Extract the [X, Y] coordinate from the center of the cell holding the provided text.  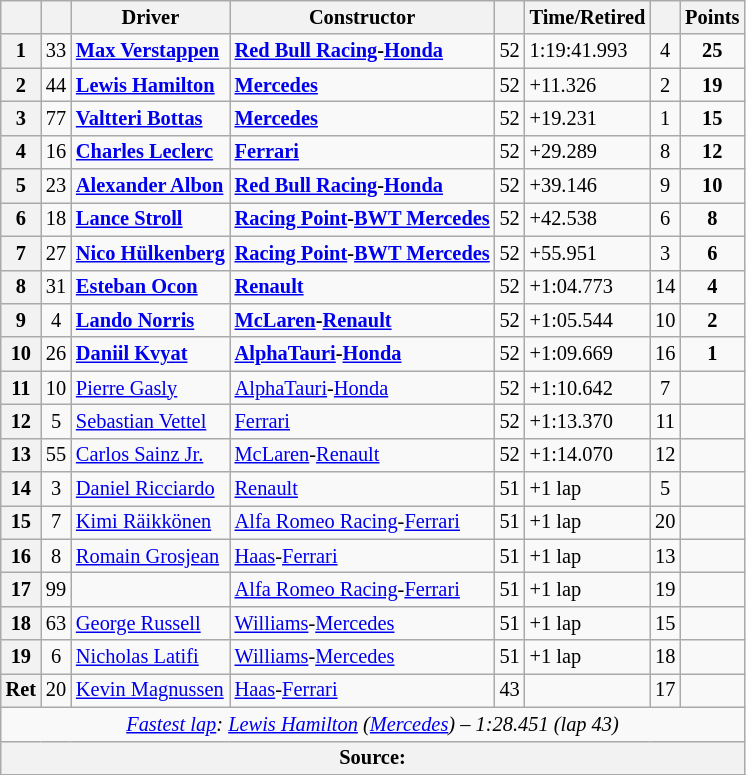
55 [56, 455]
25 [712, 51]
Points [712, 17]
+11.326 [588, 85]
Alexander Albon [150, 186]
Carlos Sainz Jr. [150, 455]
31 [56, 287]
43 [510, 690]
Fastest lap: Lewis Hamilton (Mercedes) – 1:28.451 (lap 43) [373, 724]
George Russell [150, 623]
99 [56, 589]
+55.951 [588, 253]
+1:13.370 [588, 421]
Nicholas Latifi [150, 657]
+1:05.544 [588, 320]
Kevin Magnussen [150, 690]
+1:09.669 [588, 354]
Daniel Ricciardo [150, 489]
Ret [21, 690]
+1:14.070 [588, 455]
27 [56, 253]
Lance Stroll [150, 219]
33 [56, 51]
Sebastian Vettel [150, 421]
23 [56, 186]
+39.146 [588, 186]
Driver [150, 17]
26 [56, 354]
Lando Norris [150, 320]
63 [56, 623]
Romain Grosjean [150, 556]
Kimi Räikkönen [150, 522]
Constructor [362, 17]
+42.538 [588, 219]
Time/Retired [588, 17]
+1:10.642 [588, 388]
+19.231 [588, 118]
Esteban Ocon [150, 287]
Lewis Hamilton [150, 85]
1:19:41.993 [588, 51]
Source: [373, 758]
Daniil Kvyat [150, 354]
Charles Leclerc [150, 152]
+1:04.773 [588, 287]
77 [56, 118]
Nico Hülkenberg [150, 253]
Pierre Gasly [150, 388]
+29.289 [588, 152]
Max Verstappen [150, 51]
Valtteri Bottas [150, 118]
44 [56, 85]
